Determine the (x, y) coordinate at the center of the cell enclosing the given text.  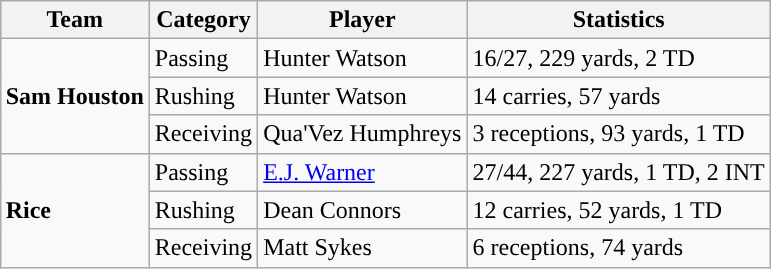
Matt Sykes (362, 248)
E.J. Warner (362, 172)
14 carries, 57 yards (618, 96)
3 receptions, 93 yards, 1 TD (618, 134)
27/44, 227 yards, 1 TD, 2 INT (618, 172)
16/27, 229 yards, 2 TD (618, 58)
Team (74, 20)
Player (362, 20)
Rice (74, 210)
6 receptions, 74 yards (618, 248)
Category (203, 20)
12 carries, 52 yards, 1 TD (618, 210)
Dean Connors (362, 210)
Qua'Vez Humphreys (362, 134)
Sam Houston (74, 96)
Statistics (618, 20)
